Extract the [x, y] coordinate from the center of the cell holding the provided text.  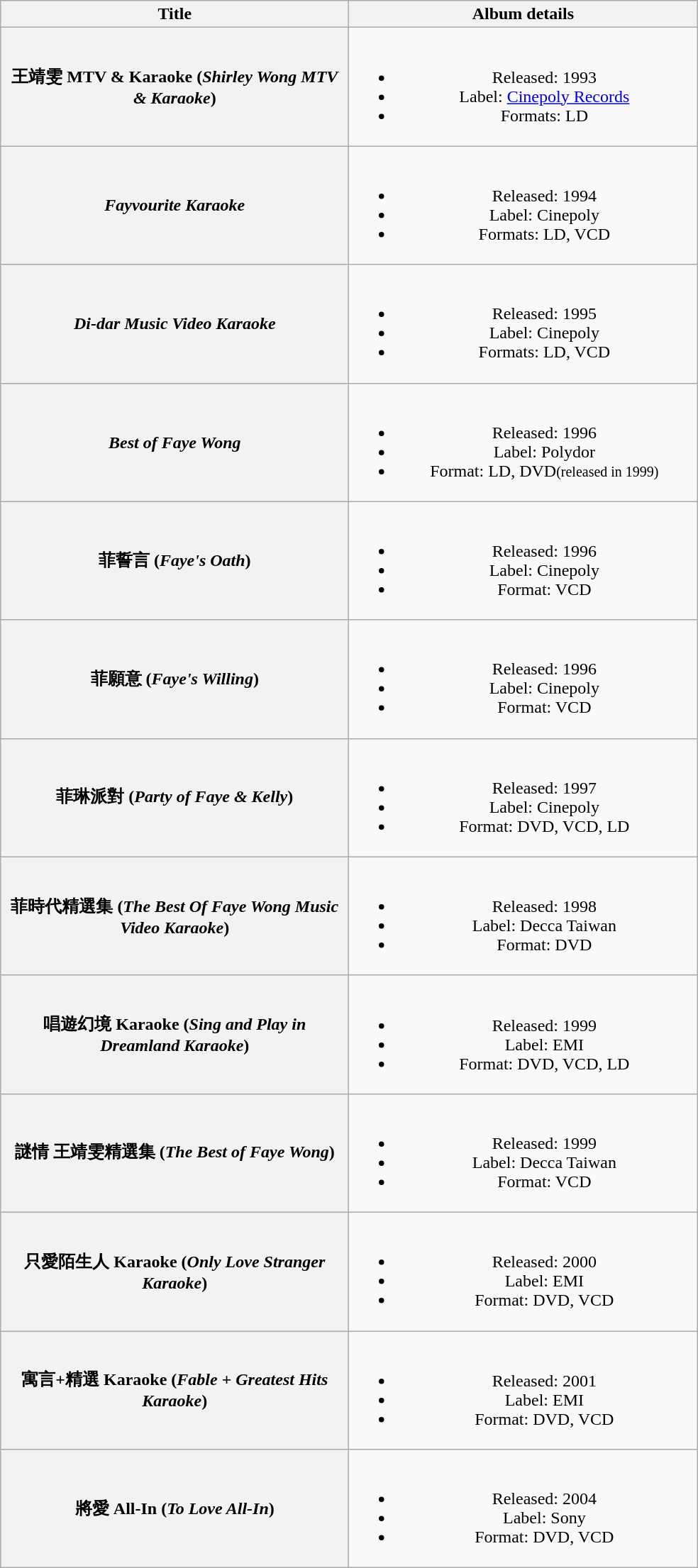
Released: 1998Label: Decca TaiwanFormat: DVD [523, 916]
Released: 1993Label: Cinepoly RecordsFormats: LD [523, 87]
Title [174, 14]
Released: 1995Label: CinepolyFormats: LD, VCD [523, 323]
寓言+精選 Karaoke (Fable + Greatest Hits Karaoke) [174, 1390]
謎情 王靖雯精選集 (The Best of Faye Wong) [174, 1153]
Released: 1996Label: PolydorFormat: LD, DVD(released in 1999) [523, 443]
唱遊幻境 Karaoke (Sing and Play in Dreamland Karaoke) [174, 1034]
菲時代精選集 (The Best Of Faye Wong Music Video Karaoke) [174, 916]
將愛 All-In (To Love All-In) [174, 1509]
Released: 1999Label: EMIFormat: DVD, VCD, LD [523, 1034]
菲願意 (Faye's Willing) [174, 679]
菲琳派對 (Party of Faye & Kelly) [174, 797]
Released: 1994Label: CinepolyFormats: LD, VCD [523, 206]
Album details [523, 14]
Released: 2000Label: EMIFormat: DVD, VCD [523, 1271]
Best of Faye Wong [174, 443]
Released: 1999Label: Decca TaiwanFormat: VCD [523, 1153]
Fayvourite Karaoke [174, 206]
Released: 2001Label: EMIFormat: DVD, VCD [523, 1390]
只愛陌生人 Karaoke (Only Love Stranger Karaoke) [174, 1271]
菲誓言 (Faye's Oath) [174, 560]
王靖雯 MTV & Karaoke (Shirley Wong MTV & Karaoke) [174, 87]
Released: 1997Label: CinepolyFormat: DVD, VCD, LD [523, 797]
Di-dar Music Video Karaoke [174, 323]
Released: 2004Label: SonyFormat: DVD, VCD [523, 1509]
